Pinpoint the cell where the given text exists, returning its (x, y) midpoint coordinate. 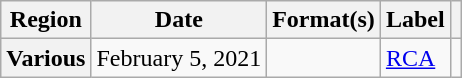
February 5, 2021 (179, 58)
Format(s) (324, 20)
RCA (415, 58)
Various (46, 58)
Region (46, 20)
Label (415, 20)
Date (179, 20)
